Locate the cell with the specified text and output its (x, y) center coordinate. 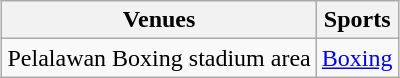
Sports (357, 20)
Venues (159, 20)
Boxing (357, 58)
Pelalawan Boxing stadium area (159, 58)
